Scan for the cell matching the given text and deliver its (X, Y) coordinate at center. 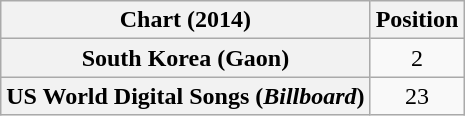
Chart (2014) (186, 20)
2 (417, 58)
Position (417, 20)
US World Digital Songs (Billboard) (186, 96)
23 (417, 96)
South Korea (Gaon) (186, 58)
